Find where the given text appears and provide that cell's center as (X, Y) coordinate. 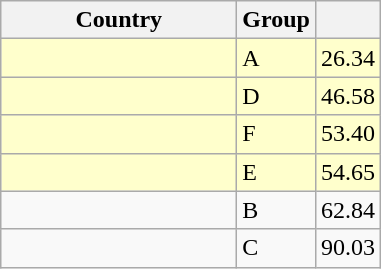
26.34 (348, 58)
54.65 (348, 172)
A (276, 58)
F (276, 134)
D (276, 96)
62.84 (348, 210)
53.40 (348, 134)
C (276, 248)
Group (276, 20)
90.03 (348, 248)
46.58 (348, 96)
B (276, 210)
Country (119, 20)
E (276, 172)
